Return the [X, Y] coordinate for the center point of the cell that contains the specified text.  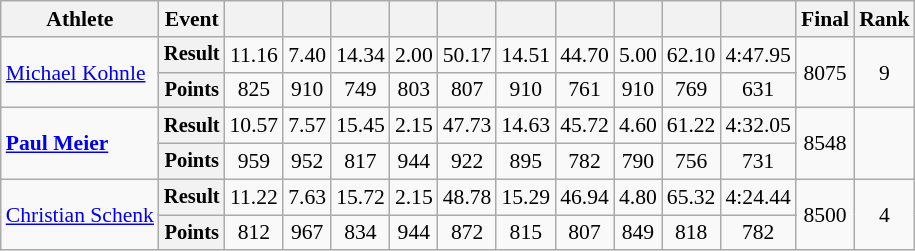
8548 [825, 144]
Michael Kohnle [80, 72]
825 [254, 90]
959 [254, 162]
818 [692, 233]
15.45 [360, 126]
Final [825, 19]
922 [468, 162]
61.22 [692, 126]
790 [638, 162]
8075 [825, 72]
50.17 [468, 55]
10.57 [254, 126]
14.51 [526, 55]
Athlete [80, 19]
761 [584, 90]
834 [360, 233]
4:32.05 [758, 126]
817 [360, 162]
9 [884, 72]
7.57 [307, 126]
4:24.44 [758, 197]
4 [884, 214]
812 [254, 233]
14.34 [360, 55]
47.73 [468, 126]
46.94 [584, 197]
11.22 [254, 197]
Rank [884, 19]
8500 [825, 214]
815 [526, 233]
62.10 [692, 55]
872 [468, 233]
769 [692, 90]
4.60 [638, 126]
895 [526, 162]
14.63 [526, 126]
Christian Schenk [80, 214]
756 [692, 162]
45.72 [584, 126]
Event [192, 19]
7.63 [307, 197]
731 [758, 162]
631 [758, 90]
2.00 [414, 55]
48.78 [468, 197]
4.80 [638, 197]
5.00 [638, 55]
803 [414, 90]
967 [307, 233]
849 [638, 233]
Paul Meier [80, 144]
15.29 [526, 197]
749 [360, 90]
15.72 [360, 197]
7.40 [307, 55]
11.16 [254, 55]
44.70 [584, 55]
4:47.95 [758, 55]
952 [307, 162]
65.32 [692, 197]
